Output the (X, Y) coordinate of the center of the cell containing the given text.  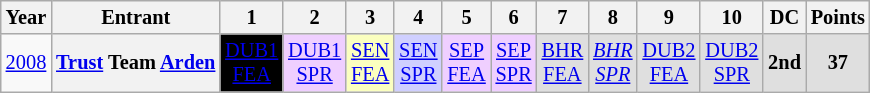
10 (732, 17)
2 (314, 17)
Entrant (136, 17)
Trust Team Arden (136, 63)
SENFEA (370, 63)
37 (838, 63)
5 (466, 17)
8 (612, 17)
9 (668, 17)
BHRSPR (612, 63)
SENSPR (418, 63)
3 (370, 17)
DC (784, 17)
4 (418, 17)
1 (252, 17)
6 (514, 17)
DUB2FEA (668, 63)
DUB1SPR (314, 63)
DUB1FEA (252, 63)
Year (26, 17)
Points (838, 17)
BHRFEA (563, 63)
2nd (784, 63)
2008 (26, 63)
SEPFEA (466, 63)
7 (563, 17)
SEPSPR (514, 63)
DUB2SPR (732, 63)
